Search for the cell housing the specified text and yield its [x, y] center coordinate. 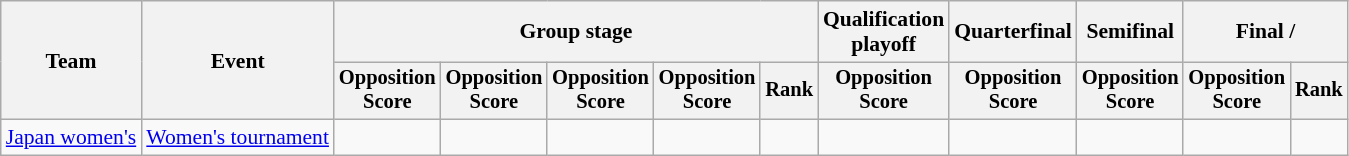
Event [238, 60]
Final / [1265, 32]
Women's tournament [238, 138]
Quarterfinal [1013, 32]
Group stage [576, 32]
Qualificationplayoff [884, 32]
Japan women's [72, 138]
Semifinal [1130, 32]
Team [72, 60]
